Extract the [X, Y] coordinate from the center of the cell holding the provided text.  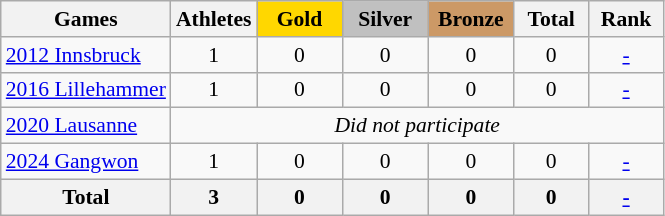
2024 Gangwon [86, 162]
2012 Innsbruck [86, 55]
Games [86, 19]
2020 Lausanne [86, 126]
Athletes [214, 19]
Rank [626, 19]
Bronze [471, 19]
Gold [300, 19]
3 [214, 197]
2016 Lillehammer [86, 90]
Silver [385, 19]
Did not participate [418, 126]
